Output the [x, y] coordinate of the center of the cell containing the given text.  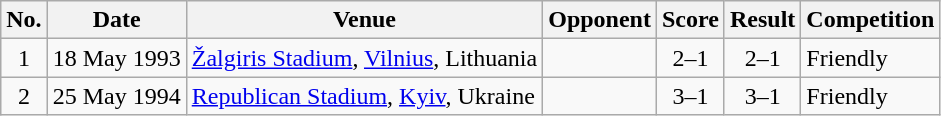
2 [24, 96]
Competition [870, 20]
Result [762, 20]
Opponent [600, 20]
Score [690, 20]
18 May 1993 [116, 58]
25 May 1994 [116, 96]
Republican Stadium, Kyiv, Ukraine [364, 96]
1 [24, 58]
Date [116, 20]
Venue [364, 20]
Žalgiris Stadium, Vilnius, Lithuania [364, 58]
No. [24, 20]
